Pinpoint the cell where the given text exists, returning its (X, Y) midpoint coordinate. 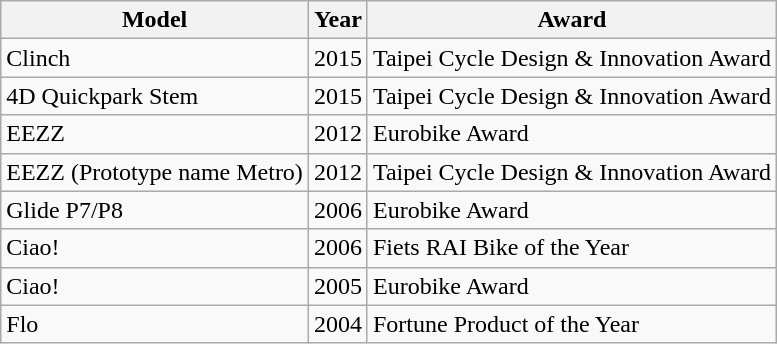
Clinch (155, 58)
Award (572, 20)
Fortune Product of the Year (572, 324)
EEZZ (155, 134)
Model (155, 20)
Year (338, 20)
4D Quickpark Stem (155, 96)
EEZZ (Prototype name Metro) (155, 172)
Glide P7/P8 (155, 210)
Fiets RAI Bike of the Year (572, 248)
2005 (338, 286)
Flo (155, 324)
2004 (338, 324)
